Extract the [X, Y] coordinate from the center of the cell holding the provided text.  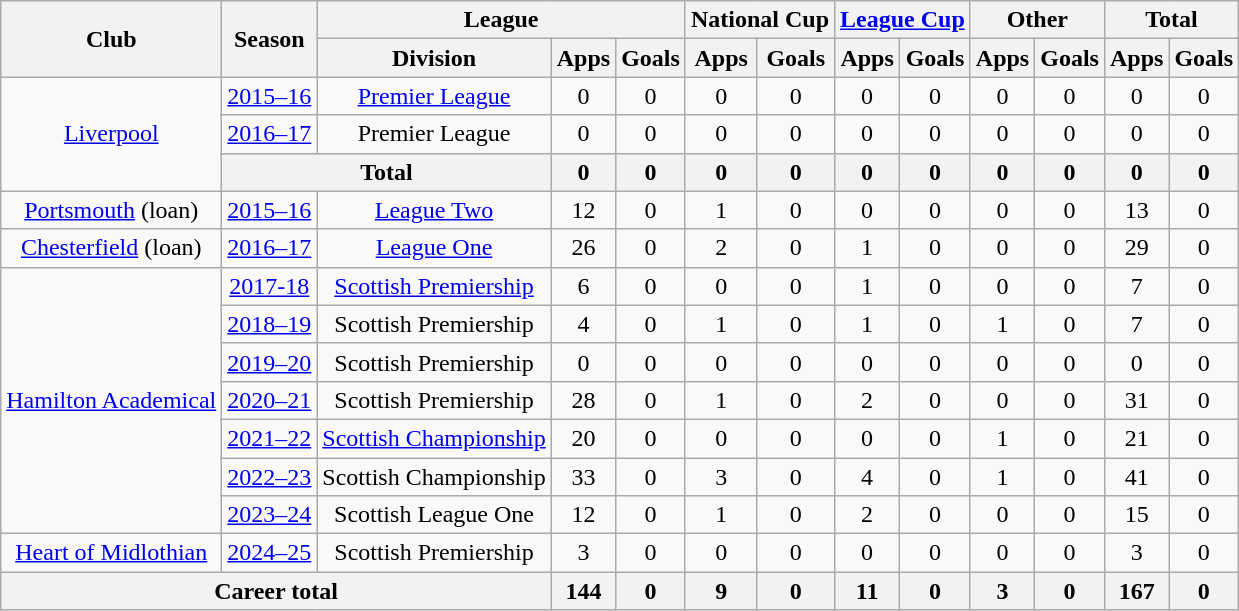
Hamilton Academical [112, 400]
Portsmouth (loan) [112, 210]
11 [868, 591]
League One [434, 248]
League Cup [903, 20]
144 [583, 591]
15 [1136, 515]
28 [583, 400]
33 [583, 477]
2023–24 [270, 515]
20 [583, 438]
Season [270, 39]
21 [1136, 438]
Scottish League One [434, 515]
Division [434, 58]
2021–22 [270, 438]
National Cup [760, 20]
2020–21 [270, 400]
2024–25 [270, 553]
6 [583, 286]
2017-18 [270, 286]
Career total [276, 591]
26 [583, 248]
2019–20 [270, 362]
31 [1136, 400]
Chesterfield (loan) [112, 248]
Other [1037, 20]
Heart of Midlothian [112, 553]
41 [1136, 477]
Club [112, 39]
13 [1136, 210]
League [502, 20]
29 [1136, 248]
Liverpool [112, 134]
9 [721, 591]
League Two [434, 210]
2022–23 [270, 477]
167 [1136, 591]
2018–19 [270, 324]
